Capture the cell that displays the provided text and extract its [x, y] central coordinate. 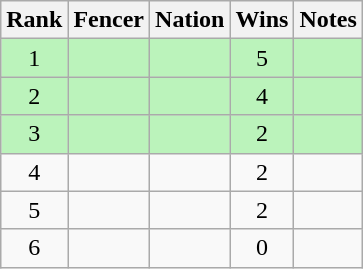
Notes [328, 20]
Nation [190, 20]
1 [34, 58]
Fencer [109, 20]
3 [34, 134]
6 [34, 248]
Wins [262, 20]
0 [262, 248]
Rank [34, 20]
